Find where the given text appears and provide that cell's center as (x, y) coordinate. 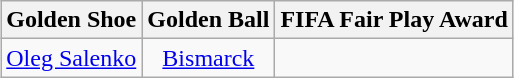
Oleg Salenko (72, 58)
FIFA Fair Play Award (394, 20)
Golden Ball (208, 20)
Golden Shoe (72, 20)
Bismarck (208, 58)
